For the text-containing cell, return its midpoint in (X, Y) coordinate format. 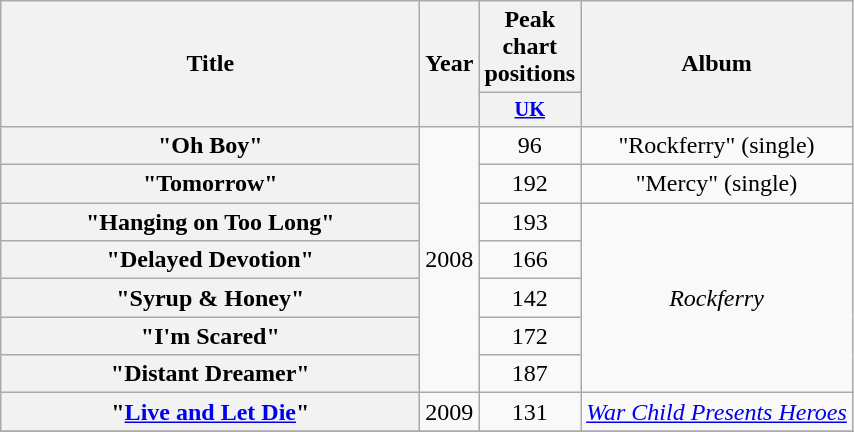
"Live and Let Die" (210, 412)
"Delayed Devotion" (210, 260)
193 (530, 222)
131 (530, 412)
Title (210, 64)
"Hanging on Too Long" (210, 222)
"Rockferry" (single) (717, 145)
"Mercy" (single) (717, 184)
"I'm Scared" (210, 336)
2009 (450, 412)
Album (717, 64)
"Distant Dreamer" (210, 374)
172 (530, 336)
142 (530, 298)
Peakchartpositions (530, 47)
Year (450, 64)
2008 (450, 259)
166 (530, 260)
War Child Presents Heroes (717, 412)
"Tomorrow" (210, 184)
Rockferry (717, 298)
"Syrup & Honey" (210, 298)
"Oh Boy" (210, 145)
187 (530, 374)
UK (530, 110)
96 (530, 145)
192 (530, 184)
